Detect which cell encompasses the target text, then output its (X, Y) center coordinate. 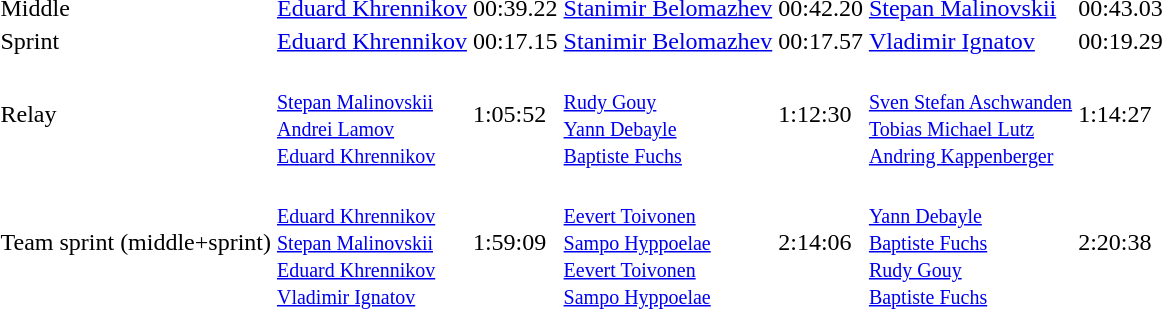
Stanimir Belomazhev (668, 41)
00:17.15 (515, 41)
Stepan MalinovskiiAndrei LamovEduard Khrennikov (372, 114)
Rudy GouyYann DebayleBaptiste Fuchs (668, 114)
Sven Stefan AschwandenTobias Michael LutzAndring Kappenberger (970, 114)
00:17.57 (821, 41)
1:05:52 (515, 114)
1:12:30 (821, 114)
Vladimir Ignatov (970, 41)
Eduard Khrennikov (372, 41)
